From the cell containing the given text, extract its center point as [x, y] coordinate. 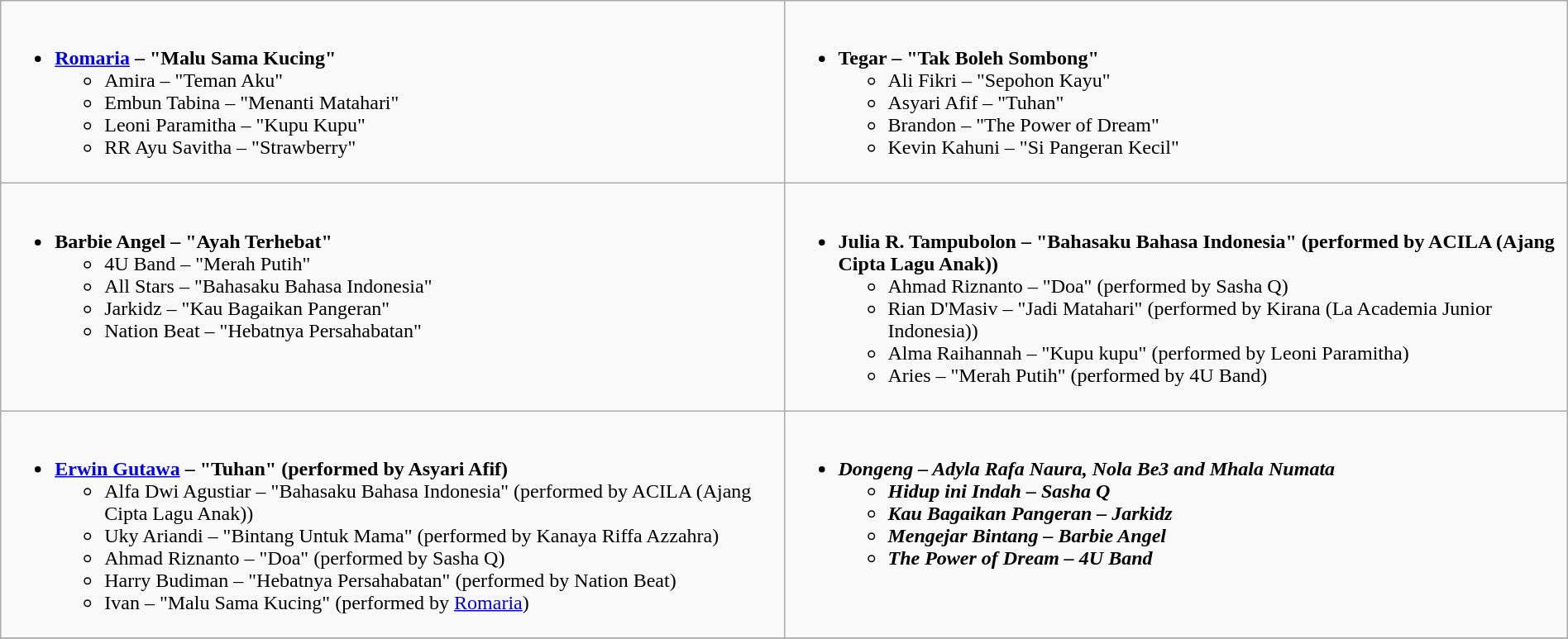
Romaria – "Malu Sama Kucing"Amira – "Teman Aku"Embun Tabina – "Menanti Matahari"Leoni Paramitha – "Kupu Kupu"RR Ayu Savitha – "Strawberry" [392, 93]
Tegar – "Tak Boleh Sombong"Ali Fikri – "Sepohon Kayu"Asyari Afif – "Tuhan"Brandon – "The Power of Dream"Kevin Kahuni – "Si Pangeran Kecil" [1176, 93]
